Determine the [x, y] coordinate at the center of the cell enclosing the given text.  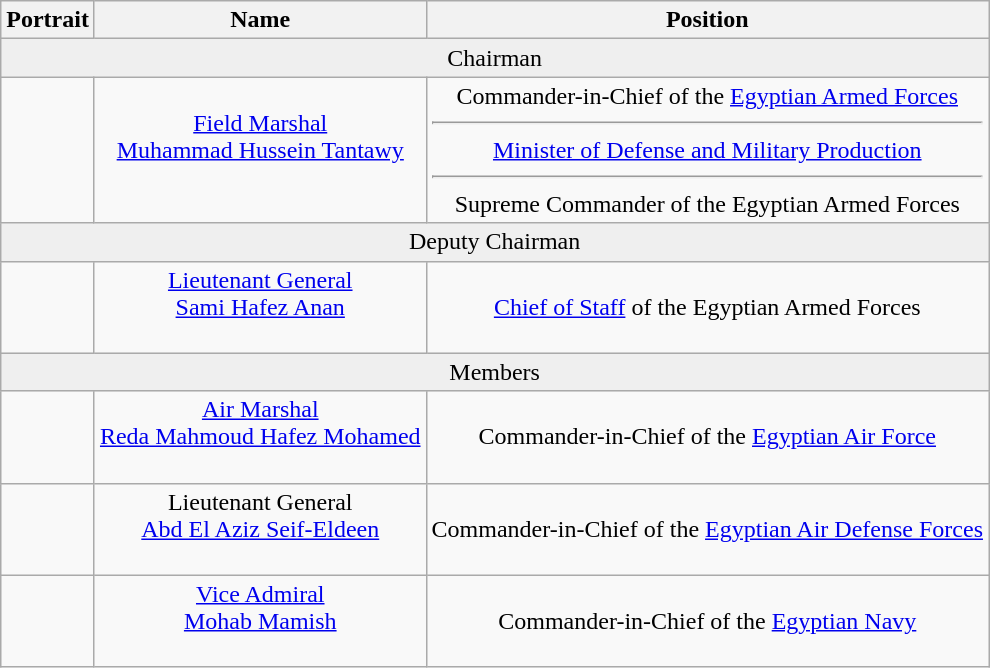
Commander-in-Chief of the Egyptian Air Force [707, 437]
Deputy Chairman [495, 242]
Lieutenant GeneralAbd El Aziz Seif-Eldeen [260, 529]
Air MarshalReda Mahmoud Hafez Mohamed [260, 437]
Commander-in-Chief of the Egyptian Armed ForcesMinister of Defense and Military ProductionSupreme Commander of the Egyptian Armed Forces [707, 150]
Commander-in-Chief of the Egyptian Air Defense Forces [707, 529]
Name [260, 20]
Portrait [48, 20]
Vice AdmiralMohab Mamish [260, 621]
Members [495, 372]
Position [707, 20]
Lieutenant GeneralSami Hafez Anan [260, 307]
Chairman [495, 58]
Chief of Staff of the Egyptian Armed Forces [707, 307]
Commander-in-Chief of the Egyptian Navy [707, 621]
Field MarshalMuhammad Hussein Tantawy [260, 150]
